From the cell containing the given text, extract its center point as (x, y) coordinate. 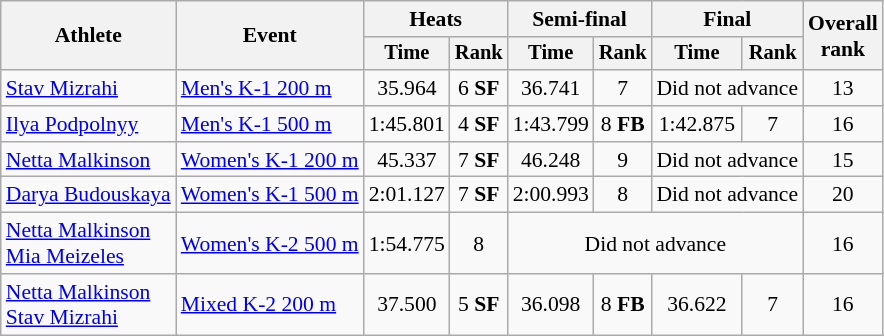
6 SF (479, 88)
Darya Budouskaya (88, 195)
37.500 (407, 304)
1:42.875 (696, 124)
15 (843, 160)
Netta MalkinsonMia Meizeles (88, 244)
36.741 (551, 88)
Mixed K-2 200 m (270, 304)
Stav Mizrahi (88, 88)
1:43.799 (551, 124)
Netta MalkinsonStav Mizrahi (88, 304)
2:01.127 (407, 195)
Athlete (88, 36)
45.337 (407, 160)
2:00.993 (551, 195)
Men's K-1 200 m (270, 88)
36.098 (551, 304)
Overallrank (843, 36)
5 SF (479, 304)
9 (623, 160)
Event (270, 36)
35.964 (407, 88)
Men's K-1 500 m (270, 124)
Final (727, 19)
Women's K-2 500 m (270, 244)
1:45.801 (407, 124)
Ilya Podpolnyy (88, 124)
Semi-final (580, 19)
46.248 (551, 160)
13 (843, 88)
36.622 (696, 304)
Heats (436, 19)
Netta Malkinson (88, 160)
1:54.775 (407, 244)
4 SF (479, 124)
Women's K-1 500 m (270, 195)
20 (843, 195)
Women's K-1 200 m (270, 160)
